Detect which cell encompasses the target text, then output its (X, Y) center coordinate. 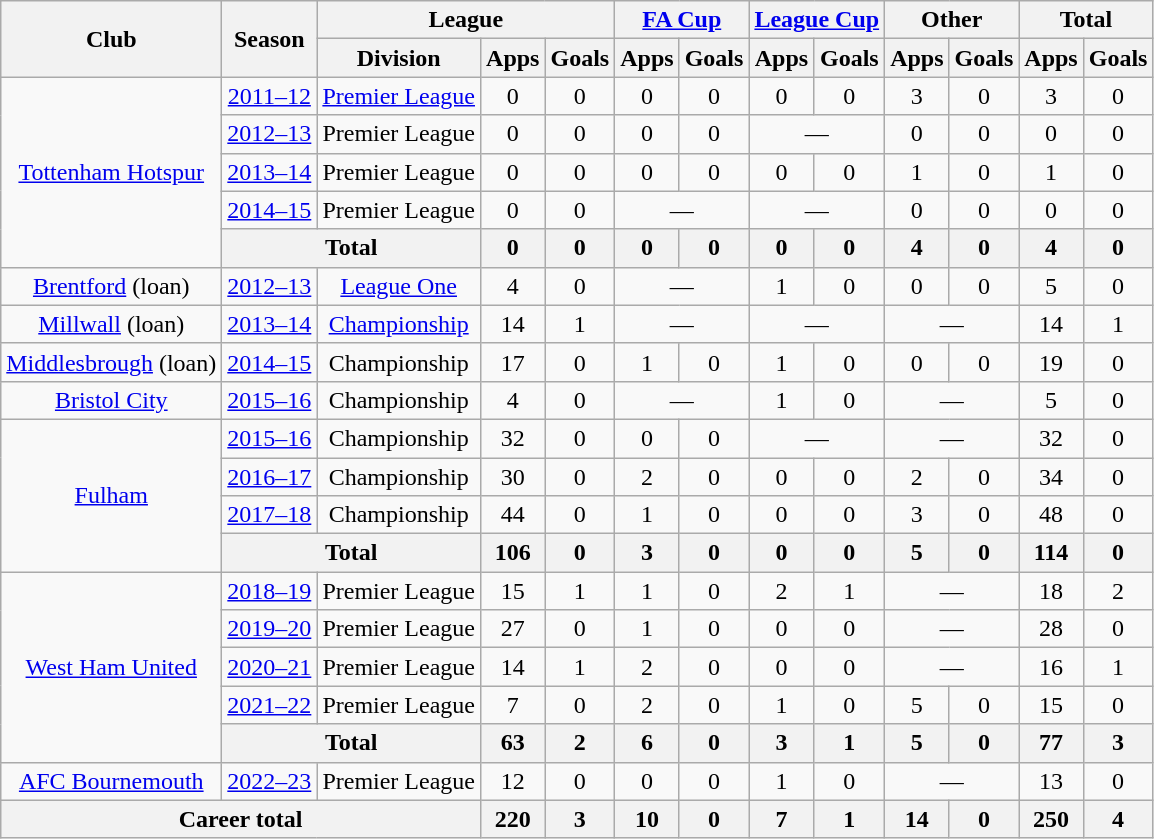
2021–22 (270, 705)
34 (1051, 477)
2020–21 (270, 667)
Brentford (loan) (112, 286)
16 (1051, 667)
Fulham (112, 495)
Club (112, 39)
Season (270, 39)
48 (1051, 515)
77 (1051, 743)
2019–20 (270, 629)
6 (647, 743)
2017–18 (270, 515)
Tottenham Hotspur (112, 172)
Bristol City (112, 400)
2022–23 (270, 781)
44 (513, 515)
Other (952, 20)
30 (513, 477)
2018–19 (270, 591)
19 (1051, 362)
10 (647, 819)
Division (399, 58)
League Cup (817, 20)
12 (513, 781)
250 (1051, 819)
League One (399, 286)
13 (1051, 781)
FA Cup (682, 20)
63 (513, 743)
2016–17 (270, 477)
28 (1051, 629)
220 (513, 819)
AFC Bournemouth (112, 781)
114 (1051, 553)
17 (513, 362)
League (466, 20)
Career total (241, 819)
2011–12 (270, 96)
Millwall (loan) (112, 324)
Middlesbrough (loan) (112, 362)
27 (513, 629)
West Ham United (112, 667)
106 (513, 553)
18 (1051, 591)
